Locate the cell with the specified text and output its [X, Y] center coordinate. 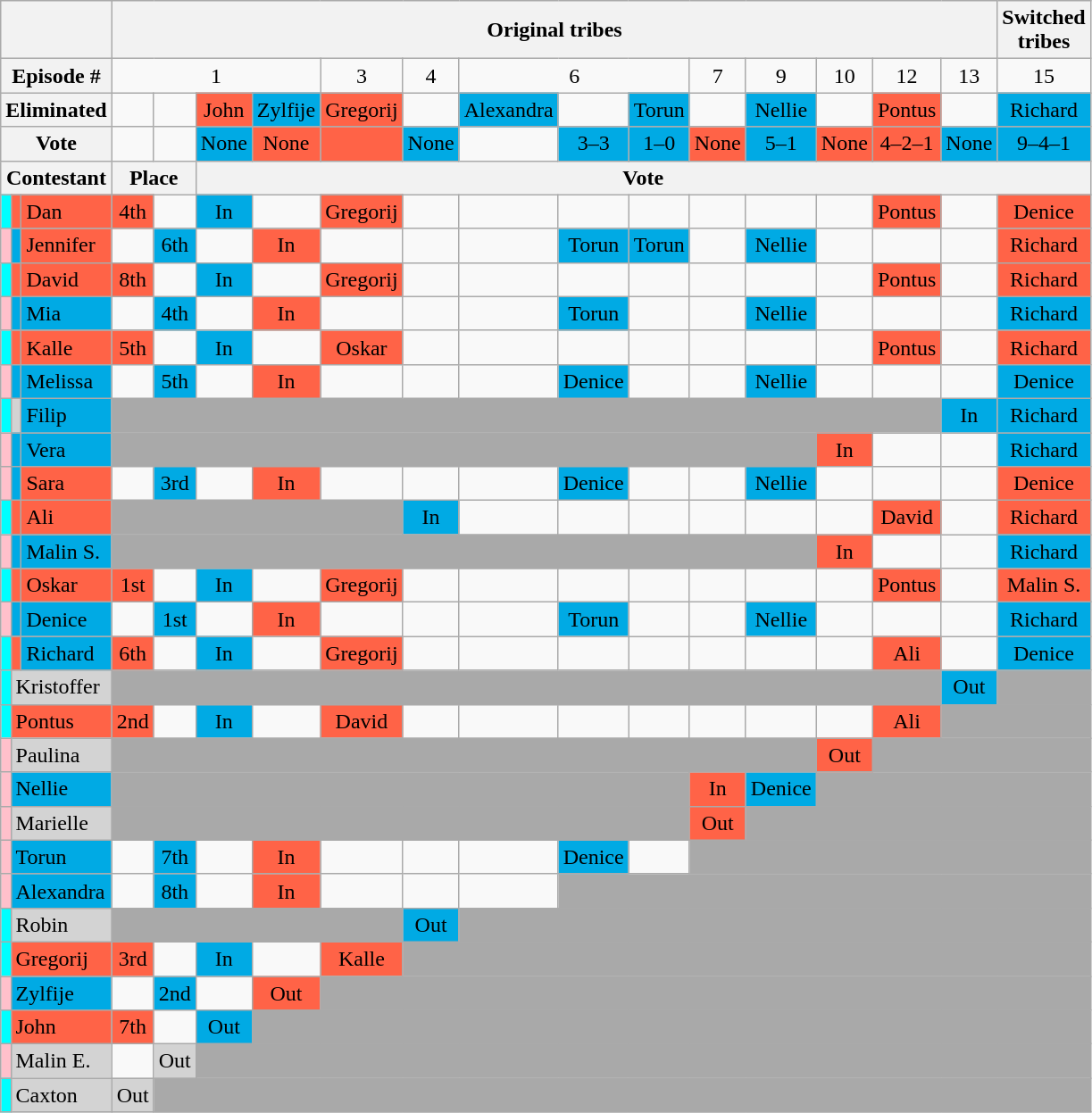
Dan [66, 212]
Switchedtribes [1044, 30]
Kristoffer [61, 687]
Vera [66, 449]
Original tribes [554, 30]
7 [718, 76]
1–0 [659, 144]
Filip [66, 415]
3 [362, 76]
Malin E. [61, 1061]
Robin [61, 925]
Mia [66, 313]
Contestant [56, 178]
Episode # [56, 76]
10 [845, 76]
Eliminated [56, 110]
15 [1044, 76]
12 [906, 76]
9 [780, 76]
3–3 [593, 144]
5–1 [780, 144]
9–4–1 [1044, 144]
Paulina [61, 755]
6 [574, 76]
Marielle [61, 823]
4–2–1 [906, 144]
Jennifer [66, 245]
1 [216, 76]
Melissa [66, 381]
Place [154, 178]
13 [970, 76]
4 [430, 76]
Sara [66, 484]
Caxton [61, 1095]
